Pinpoint the cell where the given text exists, returning its [x, y] midpoint coordinate. 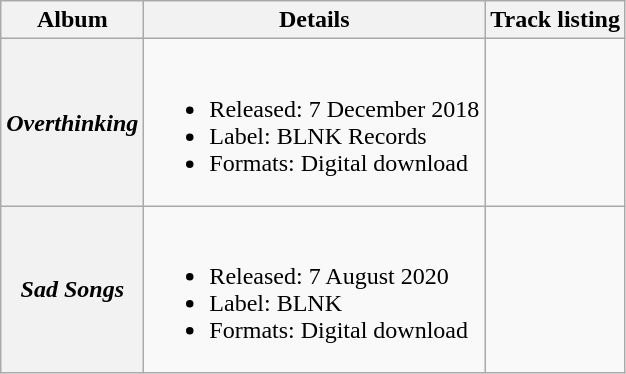
Track listing [556, 20]
Released: 7 August 2020Label: BLNKFormats: Digital download [314, 290]
Album [72, 20]
Overthinking [72, 122]
Details [314, 20]
Sad Songs [72, 290]
Released: 7 December 2018Label: BLNK RecordsFormats: Digital download [314, 122]
